Extract the [X, Y] coordinate from the center of the cell holding the provided text.  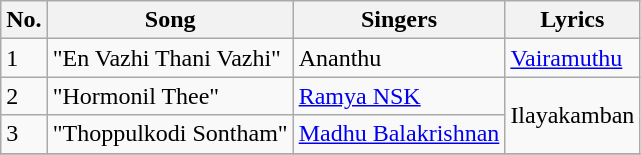
1 [24, 58]
Madhu Balakrishnan [399, 134]
Ilayakamban [572, 115]
"Hormonil Thee" [170, 96]
Singers [399, 20]
"Thoppulkodi Sontham" [170, 134]
3 [24, 134]
Song [170, 20]
Ananthu [399, 58]
Lyrics [572, 20]
Vairamuthu [572, 58]
"En Vazhi Thani Vazhi" [170, 58]
Ramya NSK [399, 96]
2 [24, 96]
No. [24, 20]
